Find where the given text appears and provide that cell's center as (x, y) coordinate. 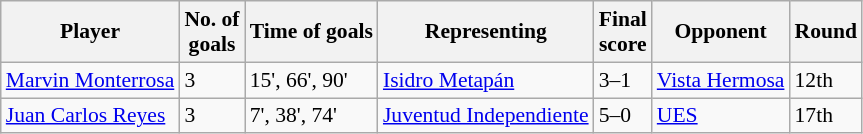
Representing (486, 32)
UES (721, 116)
Vista Hermosa (721, 80)
Juventud Independiente (486, 116)
12th (826, 80)
Round (826, 32)
Isidro Metapán (486, 80)
Juan Carlos Reyes (90, 116)
No. ofgoals (212, 32)
3–1 (623, 80)
7', 38', 74' (312, 116)
17th (826, 116)
Marvin Monterrosa (90, 80)
5–0 (623, 116)
15', 66', 90' (312, 80)
Player (90, 32)
Time of goals (312, 32)
Opponent (721, 32)
Finalscore (623, 32)
